Pinpoint the cell where the given text exists, returning its (X, Y) midpoint coordinate. 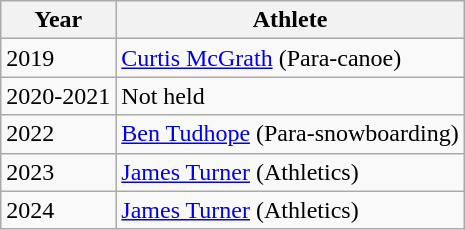
Not held (290, 96)
2019 (58, 58)
2023 (58, 172)
Curtis McGrath (Para-canoe) (290, 58)
Athlete (290, 20)
2022 (58, 134)
Ben Tudhope (Para-snowboarding) (290, 134)
2020-2021 (58, 96)
2024 (58, 210)
Year (58, 20)
